Return the [X, Y] coordinate for the center point of the cell that contains the specified text.  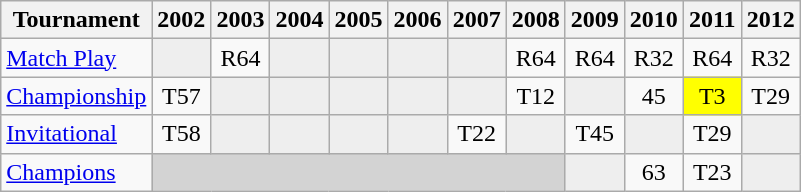
2009 [594, 20]
2007 [476, 20]
T23 [712, 172]
2002 [182, 20]
2003 [240, 20]
Championship [76, 96]
2006 [418, 20]
45 [654, 96]
2010 [654, 20]
T22 [476, 134]
63 [654, 172]
2005 [358, 20]
2011 [712, 20]
2012 [770, 20]
T45 [594, 134]
T57 [182, 96]
T3 [712, 96]
Champions [76, 172]
Tournament [76, 20]
T12 [536, 96]
Invitational [76, 134]
2004 [300, 20]
T58 [182, 134]
Match Play [76, 58]
2008 [536, 20]
